Provide the (x, y) coordinate of the cell's center where the given text is located.  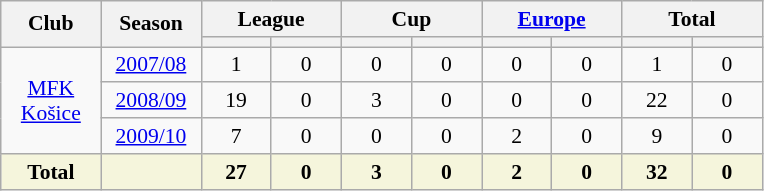
27 (236, 172)
32 (657, 172)
Europe (552, 19)
2009/10 (151, 136)
2008/09 (151, 101)
League (271, 19)
MFK Košice (51, 100)
22 (657, 101)
Cup (411, 19)
19 (236, 101)
7 (236, 136)
9 (657, 136)
Season (151, 24)
Club (51, 24)
2007/08 (151, 65)
